Locate the cell with the specified text and output its [X, Y] center coordinate. 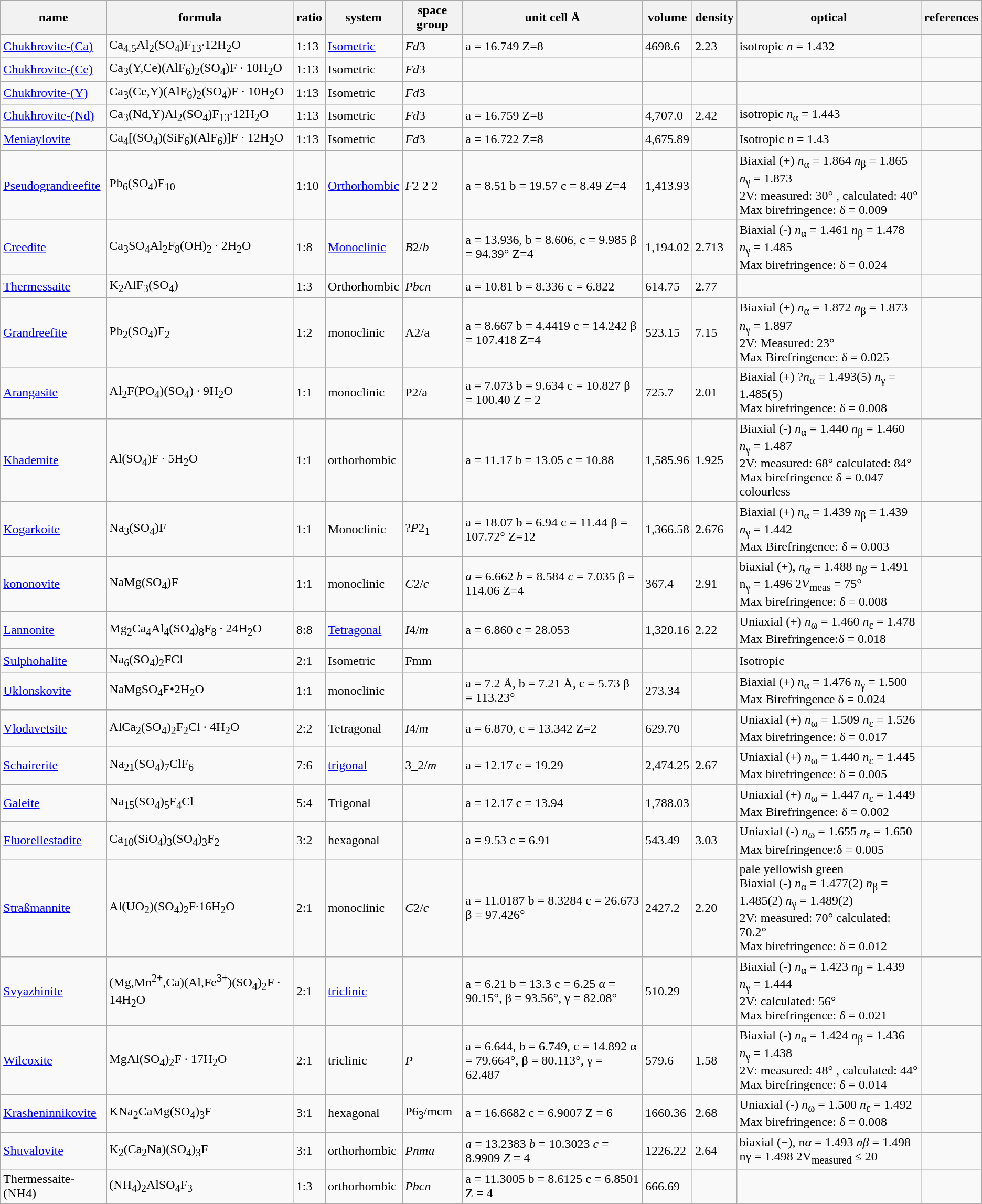
unit cell Å [553, 18]
510.29 [667, 991]
Uklonskovite [54, 691]
Pb2(SO4)F2 [200, 332]
2.23 [714, 46]
1.925 [714, 460]
Biaxial (-) nα = 1.461 nβ = 1.478 nγ = 1.485Max birefringence: δ = 0.024 [829, 248]
?P21 [432, 530]
629.70 [667, 728]
2.20 [714, 908]
a = 8.667 b = 4.4419 c = 14.242 β = 107.418 Z=4 [553, 332]
1,413.93 [667, 186]
a = 6.860 c = 28.053 [553, 630]
volume [667, 18]
a = 18.07 b = 6.94 c = 11.44 β = 107.72° Z=12 [553, 530]
Isotropic [829, 660]
a = 12.17 c = 19.29 [553, 766]
Na15(SO4)5F4Cl [200, 803]
K2AlF3(SO4) [200, 286]
a = 6.644, b = 6.749, c = 14.892 α = 79.664°, β = 80.113°, γ = 62.487 [553, 1060]
KNa2CaMg(SO4)3F [200, 1113]
NaMg(SO4)F [200, 584]
543.49 [667, 840]
2.42 [714, 116]
Al2F(PO4)(SO4) · 9H2O [200, 393]
3:2 [309, 840]
Pb6(SO4)F10 [200, 186]
a = 8.51 b = 19.57 c = 8.49 Z=4 [553, 186]
Grandreefite [54, 332]
(NH4)2AlSO4F3 [200, 1186]
Na6(SO4)2FCl [200, 660]
4,675.89 [667, 139]
3_2/m [432, 766]
ratio [309, 18]
Ca4[(SO4)(SiF6)(AlF6)]F · 12H2O [200, 139]
1:8 [309, 248]
formula [200, 18]
Ca3(Ce,Y)(AlF6)2(SO4)F · 10H2O [200, 92]
Thermessaite [54, 286]
a = 6.21 b = 13.3 c = 6.25 α = 90.15°, β = 93.56°, γ = 82.08° [553, 991]
Al(UO2)(SO4)2F·16H2O [200, 908]
a = 6.870, c = 13.342 Z=2 [553, 728]
5:4 [309, 803]
Lannonite [54, 630]
Uniaxial (+) nω = 1.460 nε = 1.478Max Birefringence:δ = 0.018 [829, 630]
AlCa2(SO4)2F2Cl · 4H2O [200, 728]
523.15 [667, 332]
a = 7.2 Å, b = 7.21 Å, c = 5.73 β = 113.23° [553, 691]
P [432, 1060]
Shuvalovite [54, 1151]
1660.36 [667, 1113]
Ca3SO4Al2F8(OH)2 · 2H2O [200, 248]
isotropic n = 1.432 [829, 46]
2:2 [309, 728]
Trigonal [364, 803]
Biaxial (+) nα = 1.476 nγ = 1.500Max Birefringence δ = 0.024 [829, 691]
Fmm [432, 660]
Wilcoxite [54, 1060]
a = 16.722 Z=8 [553, 139]
2.91 [714, 584]
2.676 [714, 530]
1,320.16 [667, 630]
Biaxial (-) nα = 1.423 nβ = 1.439 nγ = 1.4442V: calculated: 56°Max birefringence: δ = 0.021 [829, 991]
Galeite [54, 803]
Uniaxial (+) nω = 1.509 nε = 1.526Max birefringence: δ = 0.017 [829, 728]
a = 10.81 b = 8.336 c = 6.822 [553, 286]
Biaxial (+) nα = 1.872 nβ = 1.873 nγ = 1.8972V: Measured: 23°Max Birefringence: δ = 0.025 [829, 332]
Pnma [432, 1151]
Biaxial (+) ?nα = 1.493(5) nγ = 1.485(5)Max birefringence: δ = 0.008 [829, 393]
Meniaylovite [54, 139]
a = 11.0187 b = 8.3284 c = 26.673 β = 97.426° [553, 908]
3.03 [714, 840]
Uniaxial (+) nω = 1.447 nε = 1.449Max Birefringence: δ = 0.002 [829, 803]
Ca4.5Al2(SO4)F13·12H2O [200, 46]
P63/mcm [432, 1113]
A2/a [432, 332]
a = 6.662 b = 8.584 c = 7.035 β = 114.06 Z=4 [553, 584]
2.64 [714, 1151]
Sulphohalite [54, 660]
725.7 [667, 393]
F2 2 2 [432, 186]
K2(Ca2Na)(SO4)3F [200, 1151]
Biaxial (-) nα = 1.440 nβ = 1.460 nγ = 1.4872V: measured: 68° calculated: 84°Max birefringence δ = 0.047colourless [829, 460]
Khademite [54, 460]
a = 11.3005 b = 8.6125 c = 6.8501 Z = 4 [553, 1186]
a = 16.749 Z=8 [553, 46]
579.6 [667, 1060]
Chukhrovite-(Nd) [54, 116]
1,366.58 [667, 530]
biaxial (+), nα = 1.488 nβ = 1.491 nγ = 1.496 2Vmeas = 75°Max birefringence: δ = 0.008 [829, 584]
a = 12.17 c = 13.94 [553, 803]
a = 9.53 c = 6.91 [553, 840]
2,474.25 [667, 766]
Pseudograndreefite [54, 186]
density [714, 18]
a = 7.073 b = 9.634 c = 10.827 β = 100.40 Z = 2 [553, 393]
P2/a [432, 393]
Na3(SO4)F [200, 530]
Ca10(SiO4)3(SO4)3F2 [200, 840]
Chukhrovite-(Ca) [54, 46]
Chukhrovite-(Ce) [54, 69]
kononovite [54, 584]
2.01 [714, 393]
7:6 [309, 766]
isotropic nα = 1.443 [829, 116]
B2/b [432, 248]
Kogarkoite [54, 530]
Ca3(Nd,Y)Al2(SO4)F13·12H2O [200, 116]
Chukhrovite-(Y) [54, 92]
2.713 [714, 248]
1.58 [714, 1060]
4698.6 [667, 46]
666.69 [667, 1186]
2.68 [714, 1113]
1,585.96 [667, 460]
Thermessaite-(NH4) [54, 1186]
Svyazhinite [54, 991]
optical [829, 18]
Krasheninnikovite [54, 1113]
2427.2 [667, 908]
biaxial (−), nα = 1.493 nβ = 1.498 nγ = 1.498 2Vmeasured ≤ 20 [829, 1151]
367.4 [667, 584]
Schairerite [54, 766]
name [54, 18]
Uniaxial (+) nω = 1.440 nε = 1.445Max birefringence: δ = 0.005 [829, 766]
a = 13.936, b = 8.606, c = 9.985 β = 94.39° Z=4 [553, 248]
pale yellowish greenBiaxial (-) nα = 1.477(2) nβ = 1.485(2) nγ = 1.489(2)2V: measured: 70° calculated: 70.2°Max birefringence: δ = 0.012 [829, 908]
Fluorellestadite [54, 840]
a = 11.17 b = 13.05 c = 10.88 [553, 460]
Vlodavetsite [54, 728]
Uniaxial (-) nω = 1.500 nε = 1.492Max birefringence: δ = 0.008 [829, 1113]
4,707.0 [667, 116]
1226.22 [667, 1151]
references [952, 18]
273.34 [667, 691]
space group [432, 18]
Uniaxial (-) nω = 1.655 nε = 1.650Max birefringence:δ = 0.005 [829, 840]
a = 13.2383 b = 10.3023 c = 8.9909 Z = 4 [553, 1151]
Creedite [54, 248]
MgAl(SO4)2F · 17H2O [200, 1060]
614.75 [667, 286]
NaMgSO4F•2H2O [200, 691]
Biaxial (+) nα = 1.439 nβ = 1.439 nγ = 1.442Max Birefringence: δ = 0.003 [829, 530]
7.15 [714, 332]
Na21(SO4)7ClF6 [200, 766]
system [364, 18]
a = 16.759 Z=8 [553, 116]
Ca3(Y,Ce)(AlF6)2(SO4)F · 10H2O [200, 69]
Biaxial (+) nα = 1.864 nβ = 1.865 nγ = 1.8732V: measured: 30° , calculated: 40°Max birefringence: δ = 0.009 [829, 186]
Al(SO4)F · 5H2O [200, 460]
Biaxial (-) nα = 1.424 nβ = 1.436 nγ = 1.4382V: measured: 48° , calculated: 44°Max birefringence: δ = 0.014 [829, 1060]
a = 16.6682 c = 6.9007 Z = 6 [553, 1113]
2.77 [714, 286]
Mg2Ca4Al4(SO4)8F8 · 24H2O [200, 630]
2.67 [714, 766]
1,788.03 [667, 803]
Straßmannite [54, 908]
2.22 [714, 630]
8:8 [309, 630]
1:2 [309, 332]
trigonal [364, 766]
Arangasite [54, 393]
1:10 [309, 186]
Isotropic n = 1.43 [829, 139]
1,194.02 [667, 248]
(Mg,Mn2+,Ca)(Al,Fe3+)(SO4)2F · 14H2O [200, 991]
